Pinpoint the cell where the given text exists, returning its [X, Y] midpoint coordinate. 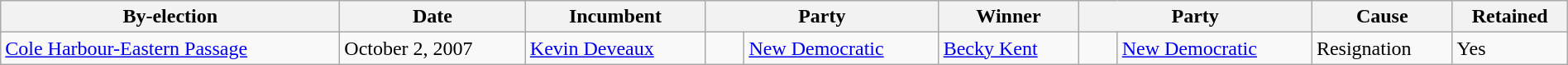
October 2, 2007 [433, 48]
Resignation [1382, 48]
Date [433, 17]
Incumbent [615, 17]
Cole Harbour-Eastern Passage [170, 48]
Yes [1510, 48]
Becky Kent [1009, 48]
Retained [1510, 17]
By-election [170, 17]
Cause [1382, 17]
Kevin Deveaux [615, 48]
Winner [1009, 17]
